Capture the cell that displays the provided text and extract its [X, Y] central coordinate. 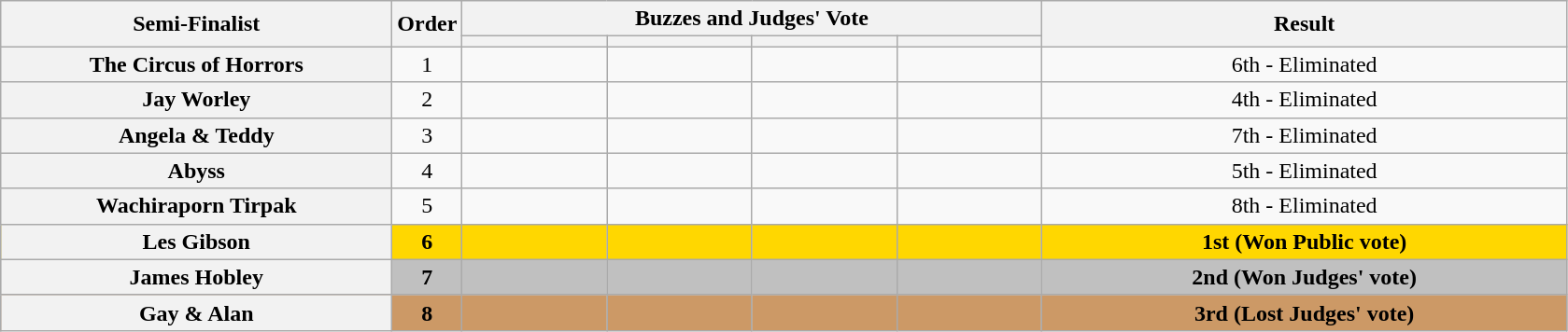
James Hobley [196, 277]
8 [428, 312]
6 [428, 242]
3rd (Lost Judges' vote) [1304, 312]
Buzzes and Judges' Vote [752, 19]
Angela & Teddy [196, 135]
7 [428, 277]
6th - Eliminated [1304, 64]
3 [428, 135]
Result [1304, 24]
Order [428, 24]
Les Gibson [196, 242]
8th - Eliminated [1304, 206]
The Circus of Horrors [196, 64]
1st (Won Public vote) [1304, 242]
4th - Eliminated [1304, 100]
Gay & Alan [196, 312]
Abyss [196, 171]
5 [428, 206]
Wachiraporn Tirpak [196, 206]
7th - Eliminated [1304, 135]
4 [428, 171]
Semi-Finalist [196, 24]
Jay Worley [196, 100]
2nd (Won Judges' vote) [1304, 277]
2 [428, 100]
5th - Eliminated [1304, 171]
1 [428, 64]
